Find where the given text appears and provide that cell's center as (X, Y) coordinate. 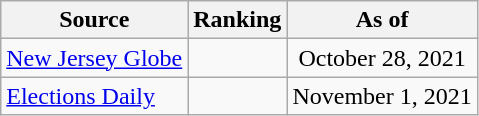
Elections Daily (94, 96)
October 28, 2021 (382, 58)
Source (94, 20)
Ranking (238, 20)
November 1, 2021 (382, 96)
New Jersey Globe (94, 58)
As of (382, 20)
